From the cell containing the given text, extract its center point as (x, y) coordinate. 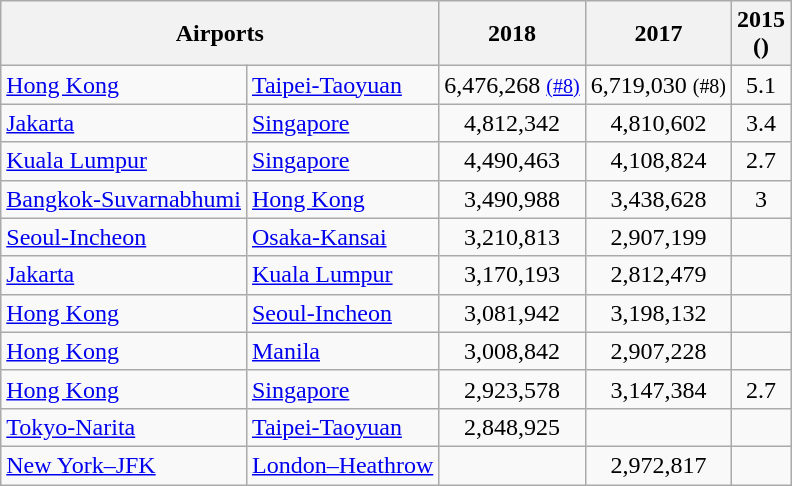
3,210,813 (512, 237)
2017 (658, 34)
3,198,132 (658, 313)
2015() (762, 34)
3,490,988 (512, 199)
3.4 (762, 123)
3,438,628 (658, 199)
6,719,030 (#8) (658, 85)
2,812,479 (658, 275)
Airports (220, 34)
5.1 (762, 85)
6,476,268 (#8) (512, 85)
London–Heathrow (342, 465)
4,108,824 (658, 161)
4,490,463 (512, 161)
Manila (342, 351)
3 (762, 199)
Osaka-Kansai (342, 237)
3,170,193 (512, 275)
3,081,942 (512, 313)
2018 (512, 34)
2,972,817 (658, 465)
Bangkok-Suvarnabhumi (124, 199)
4,810,602 (658, 123)
2,907,199 (658, 237)
2,848,925 (512, 427)
3,008,842 (512, 351)
2,907,228 (658, 351)
4,812,342 (512, 123)
New York–JFK (124, 465)
Tokyo-Narita (124, 427)
2,923,578 (512, 389)
3,147,384 (658, 389)
